Scan for the cell matching the given text and deliver its [X, Y] coordinate at center. 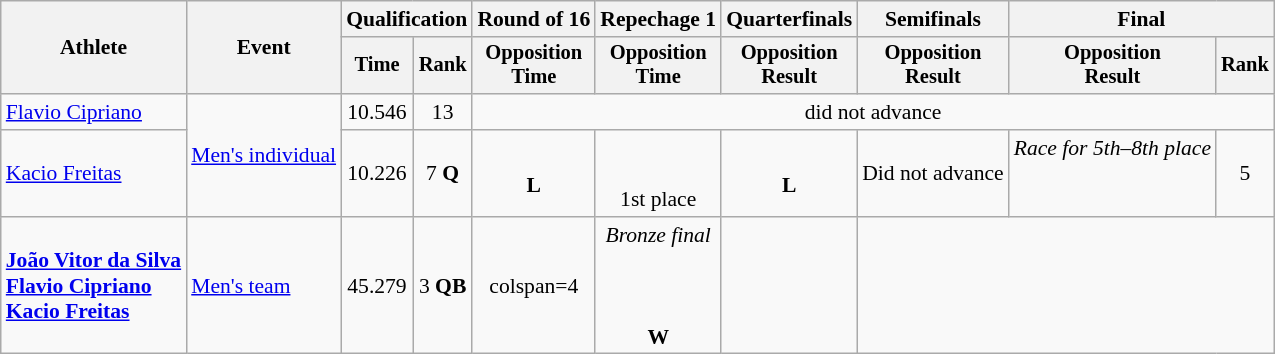
Final [1142, 19]
Athlete [94, 48]
Qualification [406, 19]
Men's individual [264, 155]
Did not advance [933, 174]
Kacio Freitas [94, 174]
Round of 16 [534, 19]
7 Q [443, 174]
1st place [658, 174]
10.546 [377, 112]
Semifinals [933, 19]
Event [264, 48]
Flavio Cipriano [94, 112]
10.226 [377, 174]
Repechage 1 [658, 19]
Quarterfinals [789, 19]
5 [1245, 174]
did not advance [872, 112]
Time [377, 66]
Race for 5th–8th place [1112, 174]
13 [443, 112]
